Return [X, Y] of the center of cell containing provided text 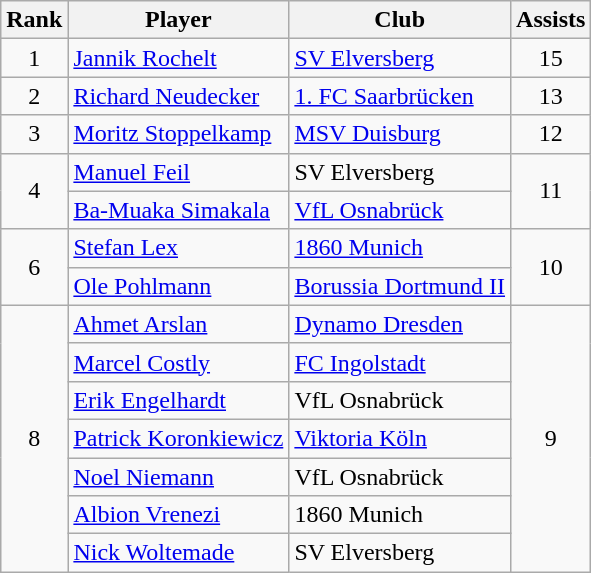
FC Ingolstadt [400, 362]
Stefan Lex [178, 248]
9 [551, 438]
13 [551, 96]
1 [34, 58]
12 [551, 134]
10 [551, 267]
Erik Engelhardt [178, 400]
Ba-Muaka Simakala [178, 210]
4 [34, 191]
Nick Woltemade [178, 553]
Player [178, 20]
1. FC Saarbrücken [400, 96]
Moritz Stoppelkamp [178, 134]
2 [34, 96]
Ole Pohlmann [178, 286]
MSV Duisburg [400, 134]
15 [551, 58]
Ahmet Arslan [178, 324]
Noel Niemann [178, 477]
8 [34, 438]
Jannik Rochelt [178, 58]
Dynamo Dresden [400, 324]
Manuel Feil [178, 172]
Patrick Koronkiewicz [178, 438]
Marcel Costly [178, 362]
Viktoria Köln [400, 438]
6 [34, 267]
Rank [34, 20]
11 [551, 191]
Club [400, 20]
Borussia Dortmund II [400, 286]
Albion Vrenezi [178, 515]
Assists [551, 20]
3 [34, 134]
Richard Neudecker [178, 96]
